Extract the (x, y) coordinate from the center of the cell holding the provided text.  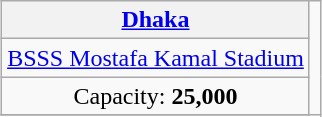
Dhaka (156, 20)
Capacity: 25,000 (156, 96)
BSSS Mostafa Kamal Stadium (156, 58)
